Output the (x, y) coordinate of the center of the cell containing the given text.  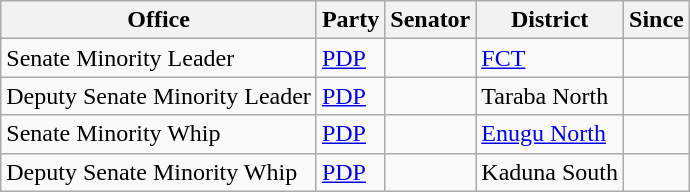
Senate Minority Whip (159, 134)
Senate Minority Leader (159, 58)
Party (350, 20)
Deputy Senate Minority Whip (159, 172)
FCT (550, 58)
Since (657, 20)
Taraba North (550, 96)
Kaduna South (550, 172)
Senator (430, 20)
Office (159, 20)
Deputy Senate Minority Leader (159, 96)
District (550, 20)
Enugu North (550, 134)
